Determine the (x, y) coordinate at the center of the cell enclosing the given text.  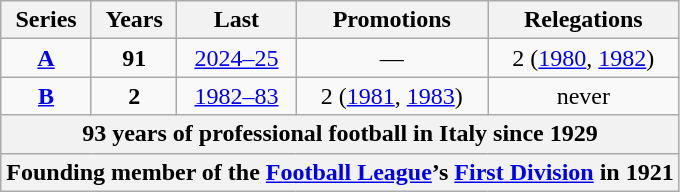
2 (1980, 1982) (584, 58)
Years (134, 20)
B (46, 96)
never (584, 96)
93 years of professional football in Italy since 1929 (340, 134)
A (46, 58)
2 (134, 96)
2 (1981, 1983) (392, 96)
— (392, 58)
Promotions (392, 20)
2024–25 (236, 58)
Founding member of the Football League’s First Division in 1921 (340, 172)
1982–83 (236, 96)
Series (46, 20)
Last (236, 20)
Relegations (584, 20)
91 (134, 58)
